Provide the [x, y] coordinate of the cell's center where the given text is located.  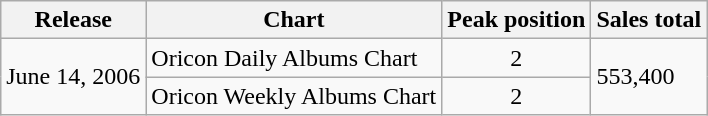
Oricon Daily Albums Chart [294, 58]
June 14, 2006 [74, 77]
Chart [294, 20]
Peak position [516, 20]
Sales total [649, 20]
Release [74, 20]
553,400 [649, 77]
Oricon Weekly Albums Chart [294, 96]
